For the text-containing cell, return its midpoint in [X, Y] coordinate format. 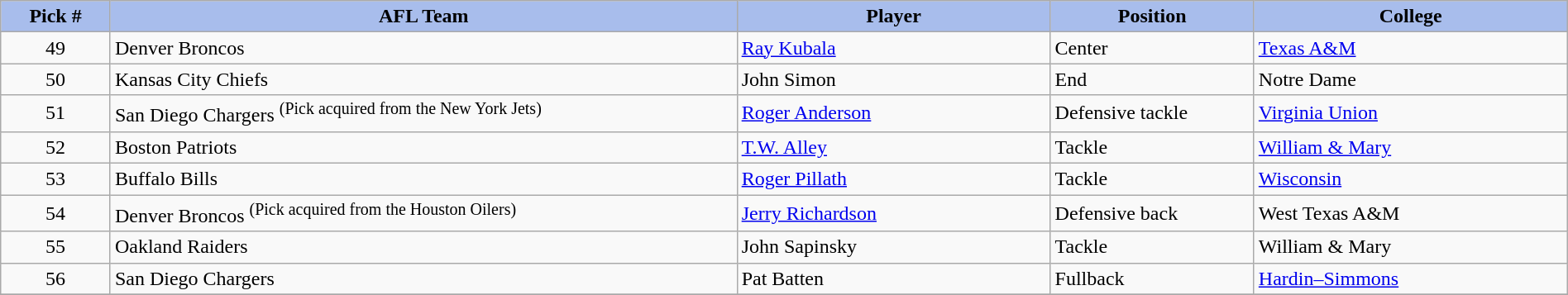
53 [56, 179]
49 [56, 48]
John Sapinsky [893, 247]
Denver Broncos (Pick acquired from the Houston Oilers) [423, 213]
Hardin–Simmons [1411, 278]
51 [56, 114]
Pick # [56, 17]
Roger Pillath [893, 179]
56 [56, 278]
Defensive tackle [1152, 114]
San Diego Chargers [423, 278]
John Simon [893, 79]
Fullback [1152, 278]
Position [1152, 17]
Notre Dame [1411, 79]
Buffalo Bills [423, 179]
Denver Broncos [423, 48]
College [1411, 17]
Virginia Union [1411, 114]
Center [1152, 48]
Roger Anderson [893, 114]
52 [56, 147]
San Diego Chargers (Pick acquired from the New York Jets) [423, 114]
Kansas City Chiefs [423, 79]
T.W. Alley [893, 147]
Texas A&M [1411, 48]
Pat Batten [893, 278]
Wisconsin [1411, 179]
50 [56, 79]
AFL Team [423, 17]
Oakland Raiders [423, 247]
54 [56, 213]
Defensive back [1152, 213]
Jerry Richardson [893, 213]
Ray Kubala [893, 48]
West Texas A&M [1411, 213]
End [1152, 79]
55 [56, 247]
Player [893, 17]
Boston Patriots [423, 147]
